Search for the cell housing the specified text and yield its (x, y) center coordinate. 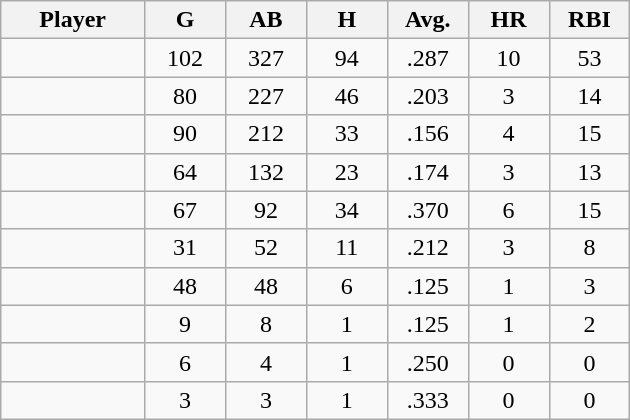
Player (73, 20)
23 (346, 172)
327 (266, 58)
90 (186, 134)
94 (346, 58)
67 (186, 210)
227 (266, 96)
.287 (428, 58)
13 (590, 172)
.203 (428, 96)
92 (266, 210)
.174 (428, 172)
RBI (590, 20)
.333 (428, 400)
9 (186, 324)
HR (508, 20)
132 (266, 172)
10 (508, 58)
Avg. (428, 20)
.250 (428, 362)
2 (590, 324)
G (186, 20)
.212 (428, 248)
31 (186, 248)
52 (266, 248)
AB (266, 20)
14 (590, 96)
53 (590, 58)
H (346, 20)
33 (346, 134)
212 (266, 134)
11 (346, 248)
64 (186, 172)
.370 (428, 210)
34 (346, 210)
46 (346, 96)
102 (186, 58)
.156 (428, 134)
80 (186, 96)
